Search for the cell housing the specified text and yield its (X, Y) center coordinate. 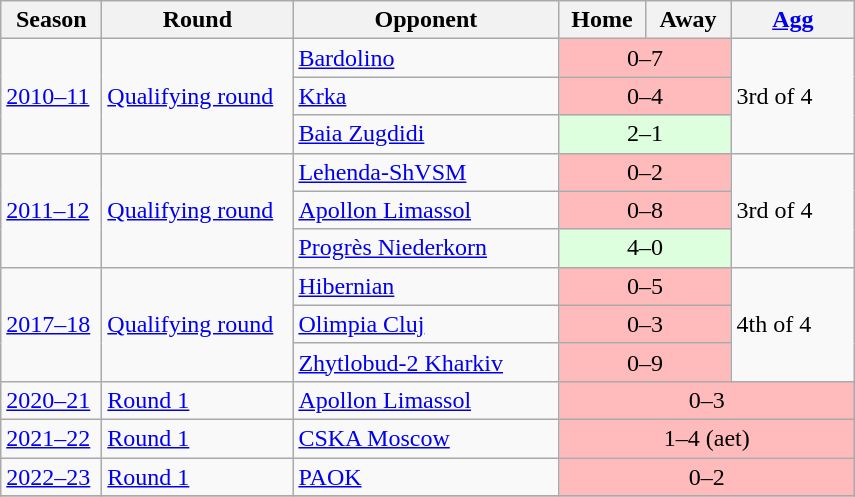
2–1 (645, 134)
1–4 (aet) (707, 438)
2020–21 (52, 400)
0–7 (645, 58)
Bardolino (426, 58)
0–4 (645, 96)
4–0 (645, 248)
4th of 4 (793, 324)
Olimpia Cluj (426, 324)
Lehenda-ShVSM (426, 172)
Away (688, 20)
2022–23 (52, 477)
Progrès Niederkorn (426, 248)
Zhytlobud-2 Kharkiv (426, 362)
Baia Zugdidi (426, 134)
Round (198, 20)
2017–18 (52, 324)
0–8 (645, 210)
Home (602, 20)
Season (52, 20)
2011–12 (52, 210)
0–5 (645, 286)
2010–11 (52, 96)
Agg (793, 20)
Krka (426, 96)
PAOK (426, 477)
0–9 (645, 362)
2021–22 (52, 438)
Hibernian (426, 286)
CSKA Moscow (426, 438)
Opponent (426, 20)
